Provide the (X, Y) coordinate of the cell's center where the given text is located.  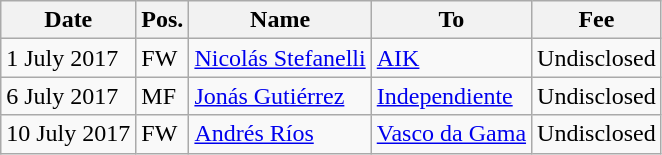
Andrés Ríos (280, 134)
Independiente (451, 96)
Fee (597, 20)
Jonás Gutiérrez (280, 96)
6 July 2017 (68, 96)
Nicolás Stefanelli (280, 58)
1 July 2017 (68, 58)
Pos. (162, 20)
AIK (451, 58)
Vasco da Gama (451, 134)
To (451, 20)
Name (280, 20)
10 July 2017 (68, 134)
MF (162, 96)
Date (68, 20)
